From the cell containing the given text, extract its center point as (X, Y) coordinate. 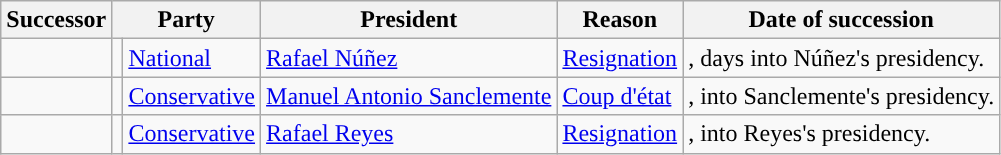
, into Sanclemente's presidency. (842, 96)
National (192, 58)
Rafael Núñez (409, 58)
Successor (56, 20)
Rafael Reyes (409, 134)
Coup d'état (620, 96)
, into Reyes's presidency. (842, 134)
Reason (620, 20)
, days into Núñez's presidency. (842, 58)
Party (186, 20)
Date of succession (842, 20)
Manuel Antonio Sanclemente (409, 96)
President (409, 20)
